Extract the [X, Y] coordinate from the center of the cell holding the provided text.  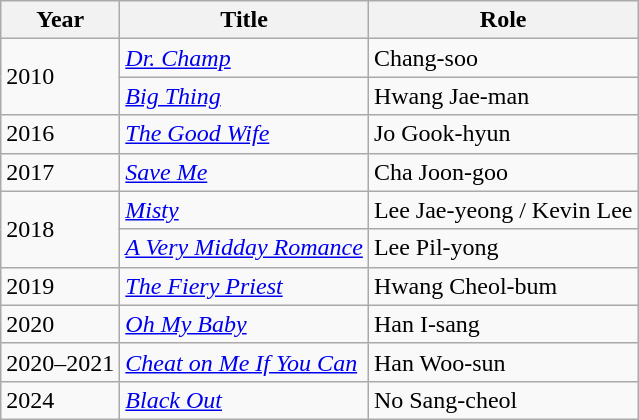
Misty [244, 210]
2017 [60, 172]
Title [244, 20]
2019 [60, 286]
Lee Jae-yeong / Kevin Lee [503, 210]
The Fiery Priest [244, 286]
Black Out [244, 400]
2020 [60, 324]
Role [503, 20]
2010 [60, 77]
Cha Joon-goo [503, 172]
Chang-soo [503, 58]
Big Thing [244, 96]
Lee Pil-yong [503, 248]
Year [60, 20]
2020–2021 [60, 362]
The Good Wife [244, 134]
Jo Gook-hyun [503, 134]
No Sang-cheol [503, 400]
Oh My Baby [244, 324]
2018 [60, 229]
Save Me [244, 172]
2016 [60, 134]
Cheat on Me If You Can [244, 362]
Hwang Cheol-bum [503, 286]
Han I-sang [503, 324]
Hwang Jae-man [503, 96]
Dr. Champ [244, 58]
2024 [60, 400]
A Very Midday Romance [244, 248]
Han Woo-sun [503, 362]
